Locate the cell with the specified text and output its [X, Y] center coordinate. 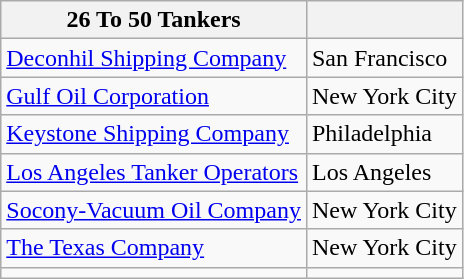
26 To 50 Tankers [154, 20]
Gulf Oil Corporation [154, 96]
Los Angeles [384, 172]
Keystone Shipping Company [154, 134]
Socony-Vacuum Oil Company [154, 210]
Philadelphia [384, 134]
Los Angeles Tanker Operators [154, 172]
Deconhil Shipping Company [154, 58]
San Francisco [384, 58]
The Texas Company [154, 248]
